Pinpoint the cell where the given text exists, returning its [X, Y] midpoint coordinate. 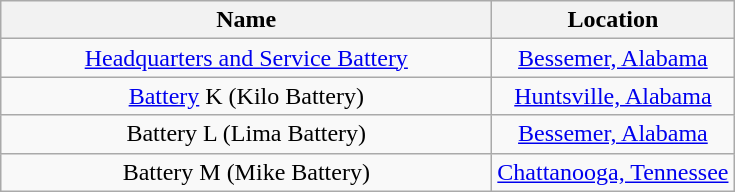
Huntsville, Alabama [613, 96]
Chattanooga, Tennessee [613, 172]
Battery L (Lima Battery) [246, 134]
Location [613, 20]
Name [246, 20]
Battery K (Kilo Battery) [246, 96]
Headquarters and Service Battery [246, 58]
Battery M (Mike Battery) [246, 172]
